Extract the [x, y] coordinate from the center of the cell holding the provided text.  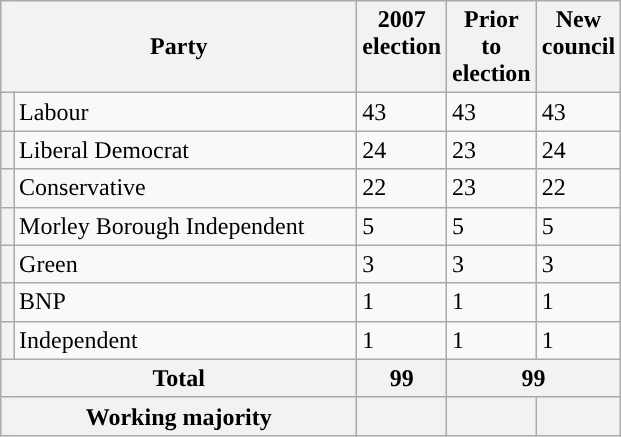
BNP [186, 302]
Green [186, 264]
Working majority [179, 416]
Labour [186, 112]
Total [179, 378]
Party [179, 47]
New council [578, 47]
Prior to election [492, 47]
Independent [186, 340]
Conservative [186, 188]
Morley Borough Independent [186, 226]
2007 election [402, 47]
Liberal Democrat [186, 150]
